Output the [x, y] coordinate of the center of the cell containing the given text.  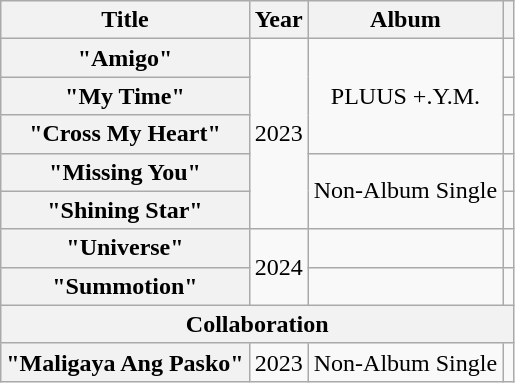
"Missing You" [125, 172]
2024 [278, 267]
Collaboration [258, 324]
Album [405, 20]
PLUUS +.Y.M. [405, 96]
"Maligaya Ang Pasko" [125, 362]
"Summotion" [125, 286]
"Cross My Heart" [125, 134]
"Shining Star" [125, 210]
"Universe" [125, 248]
Year [278, 20]
"My Time" [125, 96]
Title [125, 20]
"Amigo" [125, 58]
